Return the [x, y] coordinate for the center point of the cell that contains the specified text.  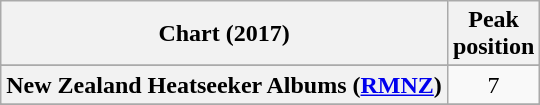
New Zealand Heatseeker Albums (RMNZ) [224, 85]
7 [493, 85]
Chart (2017) [224, 34]
Peakposition [493, 34]
